Scan for the cell matching the given text and deliver its (x, y) coordinate at center. 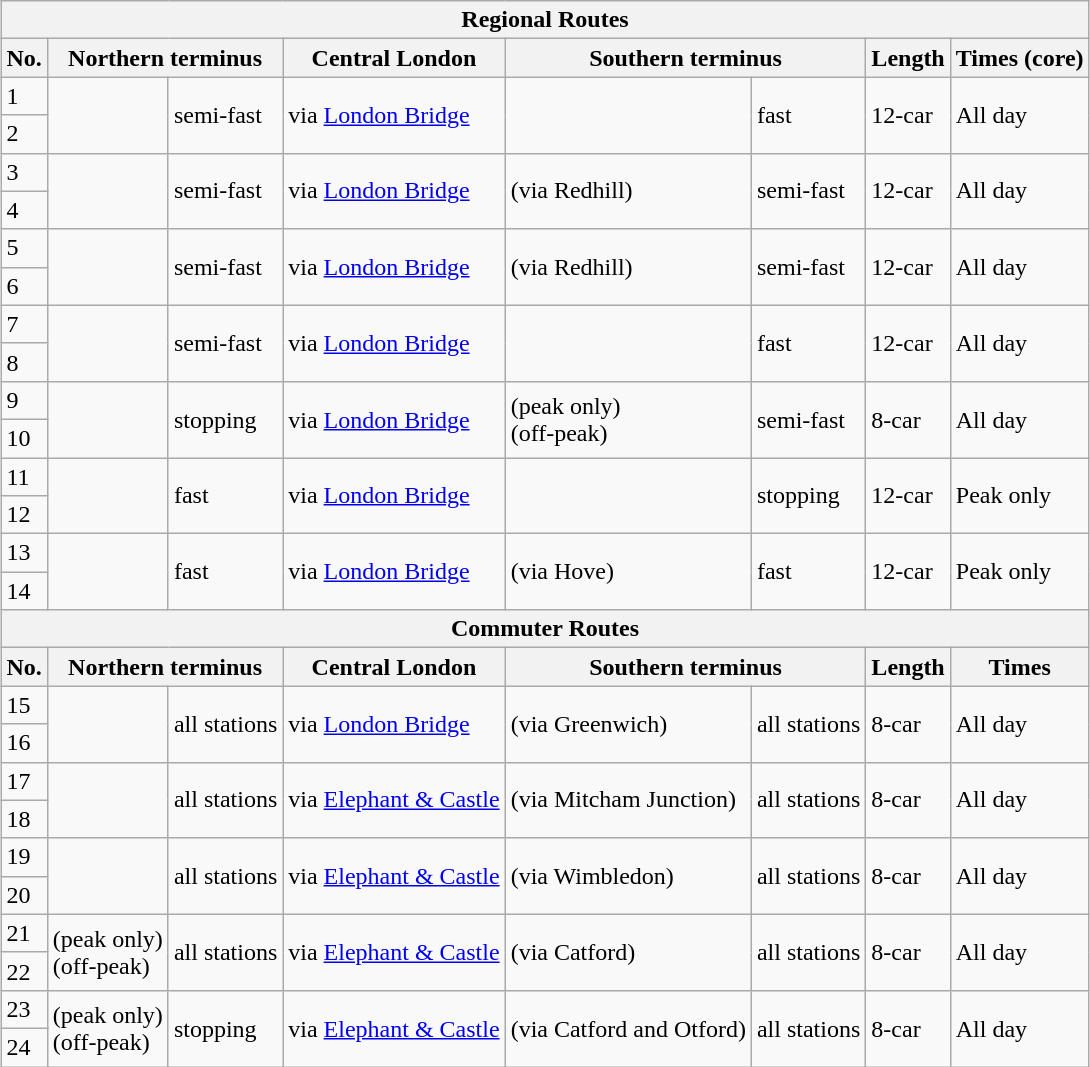
11 (24, 477)
20 (24, 895)
15 (24, 705)
18 (24, 819)
24 (24, 1047)
2 (24, 134)
(via Mitcham Junction) (628, 800)
14 (24, 591)
6 (24, 286)
(via Hove) (628, 572)
(via Catford) (628, 952)
16 (24, 743)
19 (24, 857)
(via Wimbledon) (628, 876)
13 (24, 553)
10 (24, 438)
(via Greenwich) (628, 724)
23 (24, 1009)
5 (24, 248)
7 (24, 324)
Times (1020, 667)
22 (24, 971)
(via Catford and Otford) (628, 1028)
Times (core) (1020, 58)
21 (24, 933)
3 (24, 172)
8 (24, 362)
1 (24, 96)
Regional Routes (545, 20)
4 (24, 210)
17 (24, 781)
Commuter Routes (545, 629)
9 (24, 400)
12 (24, 515)
